Search for the cell housing the specified text and yield its [x, y] center coordinate. 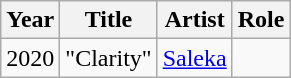
Role [261, 20]
Saleka [194, 58]
Title [108, 20]
2020 [30, 58]
"Clarity" [108, 58]
Artist [194, 20]
Year [30, 20]
